Return the [X, Y] coordinate for the center point of the cell that contains the specified text.  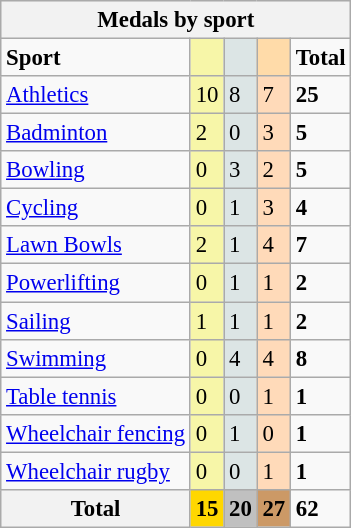
62 [320, 509]
25 [320, 95]
Swimming [96, 358]
Badminton [96, 133]
Medals by sport [176, 20]
20 [240, 509]
27 [274, 509]
10 [206, 95]
15 [206, 509]
Powerlifting [96, 283]
Lawn Bowls [96, 245]
Bowling [96, 170]
Athletics [96, 95]
Wheelchair fencing [96, 433]
Cycling [96, 208]
Wheelchair rugby [96, 471]
Sailing [96, 321]
Table tennis [96, 396]
Sport [96, 58]
